From the cell containing the given text, extract its center point as (X, Y) coordinate. 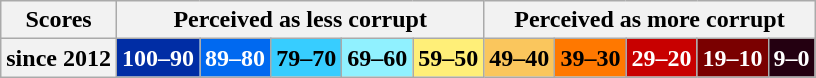
19–10 (732, 58)
39–30 (590, 58)
Scores (59, 20)
49–40 (520, 58)
59–50 (448, 58)
Perceived as less corrupt (300, 20)
89–80 (236, 58)
Perceived as more corrupt (650, 20)
100–90 (158, 58)
29–20 (662, 58)
79–70 (306, 58)
since 2012 (59, 58)
9–0 (792, 58)
69–60 (378, 58)
